Find where the given text appears and provide that cell's center as (X, Y) coordinate. 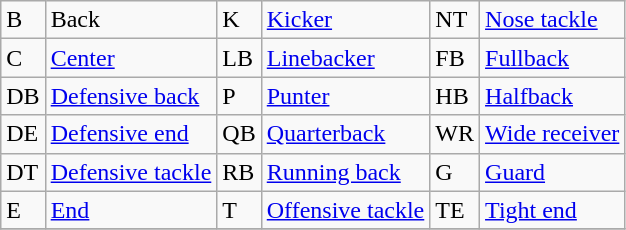
DB (23, 96)
C (23, 58)
B (23, 20)
Halfback (552, 96)
K (239, 20)
Center (131, 58)
P (239, 96)
QB (239, 134)
Back (131, 20)
Defensive end (131, 134)
Linebacker (346, 58)
Quarterback (346, 134)
Tight end (552, 210)
HB (455, 96)
TE (455, 210)
Fullback (552, 58)
LB (239, 58)
G (455, 172)
Defensive back (131, 96)
Kicker (346, 20)
DE (23, 134)
FB (455, 58)
Defensive tackle (131, 172)
T (239, 210)
Nose tackle (552, 20)
Wide receiver (552, 134)
NT (455, 20)
Offensive tackle (346, 210)
Running back (346, 172)
WR (455, 134)
Guard (552, 172)
E (23, 210)
RB (239, 172)
Punter (346, 96)
DT (23, 172)
End (131, 210)
